Extract the (x, y) coordinate from the center of the cell holding the provided text.  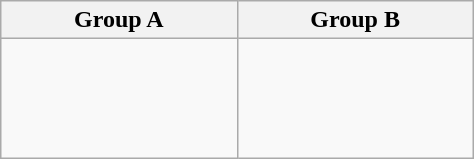
Group A (119, 20)
Group B (355, 20)
